Extract the (X, Y) coordinate from the center of the cell holding the provided text.  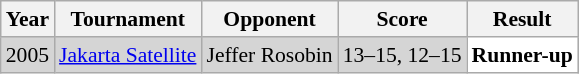
13–15, 12–15 (402, 55)
2005 (28, 55)
Result (522, 19)
Jeffer Rosobin (269, 55)
Tournament (128, 19)
Jakarta Satellite (128, 55)
Opponent (269, 19)
Score (402, 19)
Year (28, 19)
Runner-up (522, 55)
